Pinpoint the cell where the given text exists, returning its (x, y) midpoint coordinate. 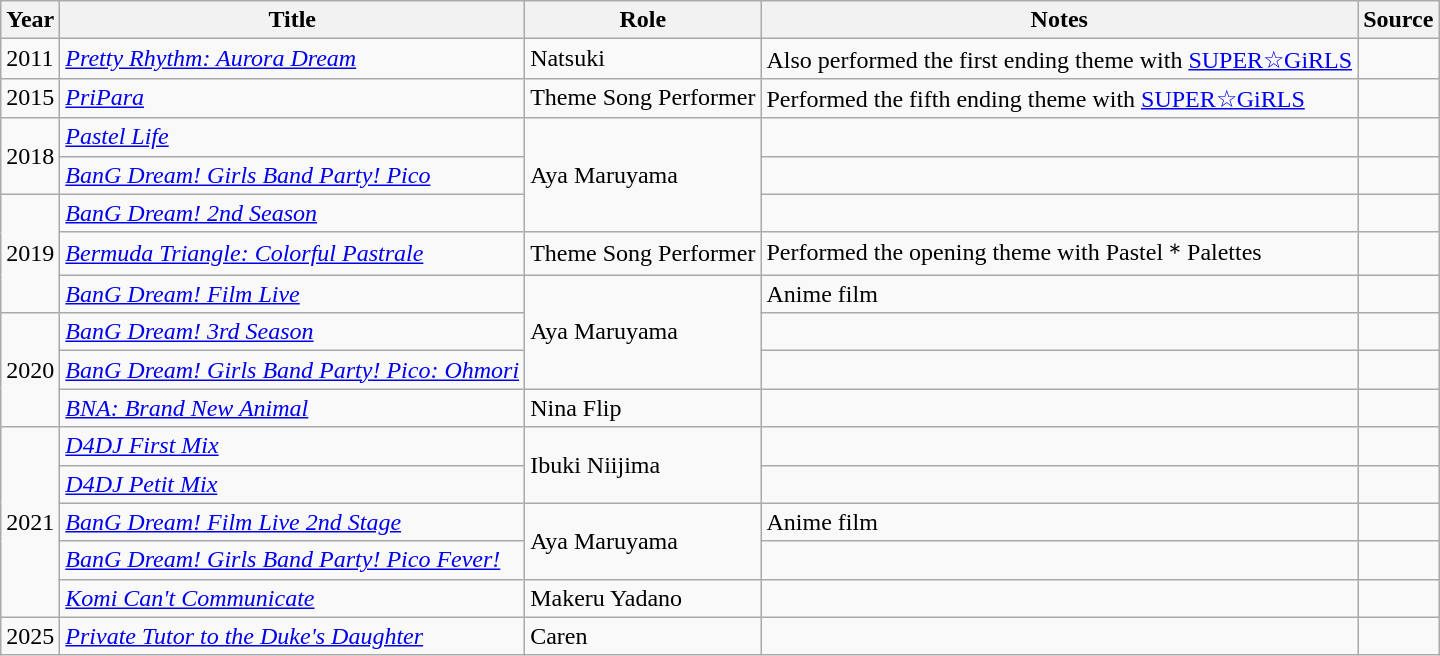
PriPara (292, 98)
Ibuki Niijima (643, 465)
Source (1398, 20)
Pastel Life (292, 137)
Performed the fifth ending theme with SUPER☆GiRLS (1060, 98)
Title (292, 20)
D4DJ Petit Mix (292, 484)
BNA: Brand New Animal (292, 408)
Pretty Rhythm: Aurora Dream (292, 59)
Bermuda Triangle: Colorful Pastrale (292, 254)
2015 (30, 98)
Makeru Yadano (643, 598)
Caren (643, 636)
Performed the opening theme with Pastel＊Palettes (1060, 254)
BanG Dream! Girls Band Party! Pico Fever! (292, 560)
2020 (30, 370)
BanG Dream! 2nd Season (292, 213)
Private Tutor to the Duke's Daughter (292, 636)
D4DJ First Mix (292, 446)
Notes (1060, 20)
2021 (30, 522)
Year (30, 20)
BanG Dream! 3rd Season (292, 332)
BanG Dream! Film Live 2nd Stage (292, 522)
BanG Dream! Girls Band Party! Pico (292, 175)
2025 (30, 636)
BanG Dream! Film Live (292, 294)
Natsuki (643, 59)
BanG Dream! Girls Band Party! Pico: Ohmori (292, 370)
2019 (30, 254)
Nina Flip (643, 408)
2018 (30, 156)
2011 (30, 59)
Also performed the first ending theme with SUPER☆GiRLS (1060, 59)
Komi Can't Communicate (292, 598)
Role (643, 20)
